Capture the cell that displays the provided text and extract its (X, Y) central coordinate. 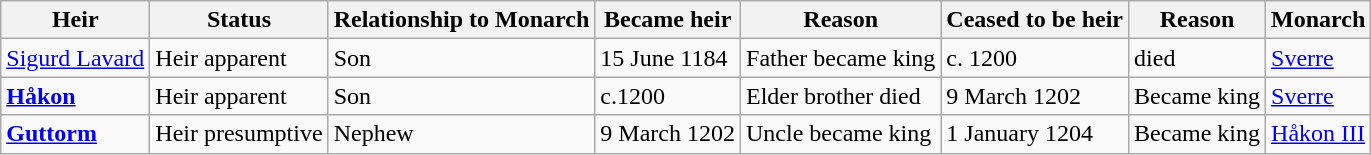
Ceased to be heir (1035, 20)
Nephew (462, 134)
died (1198, 58)
Heir presumptive (239, 134)
Elder brother died (841, 96)
Relationship to Monarch (462, 20)
Father became king (841, 58)
c.1200 (668, 96)
Håkon III (1318, 134)
Heir (76, 20)
Became heir (668, 20)
Håkon (76, 96)
Status (239, 20)
1 January 1204 (1035, 134)
Uncle became king (841, 134)
c. 1200 (1035, 58)
Guttorm (76, 134)
15 June 1184 (668, 58)
Sigurd Lavard (76, 58)
Monarch (1318, 20)
